Return the [x, y] coordinate for the center point of the cell that contains the specified text.  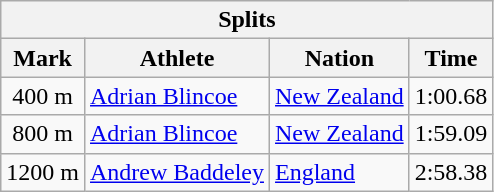
1200 m [43, 172]
1:59.09 [451, 134]
1:00.68 [451, 96]
Nation [340, 58]
Mark [43, 58]
Andrew Baddeley [176, 172]
Time [451, 58]
Athlete [176, 58]
Splits [247, 20]
800 m [43, 134]
400 m [43, 96]
England [340, 172]
2:58.38 [451, 172]
